Capture the cell that displays the provided text and extract its (x, y) central coordinate. 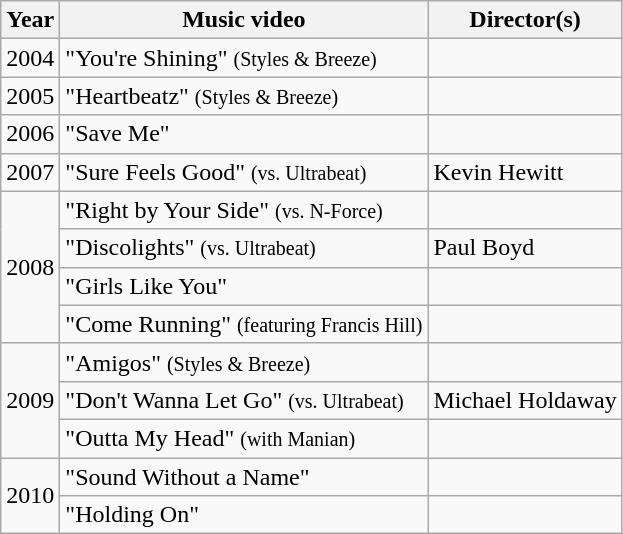
"Amigos" (Styles & Breeze) (244, 362)
2007 (30, 172)
"Discolights" (vs. Ultrabeat) (244, 248)
"Heartbeatz" (Styles & Breeze) (244, 96)
2004 (30, 58)
"You're Shining" (Styles & Breeze) (244, 58)
2010 (30, 496)
"Sound Without a Name" (244, 477)
"Come Running" (featuring Francis Hill) (244, 324)
Paul Boyd (525, 248)
2005 (30, 96)
Kevin Hewitt (525, 172)
"Save Me" (244, 134)
"Sure Feels Good" (vs. Ultrabeat) (244, 172)
"Right by Your Side" (vs. N-Force) (244, 210)
2008 (30, 267)
2006 (30, 134)
Year (30, 20)
Michael Holdaway (525, 400)
2009 (30, 400)
"Outta My Head" (with Manian) (244, 438)
Music video (244, 20)
Director(s) (525, 20)
"Holding On" (244, 515)
"Girls Like You" (244, 286)
"Don't Wanna Let Go" (vs. Ultrabeat) (244, 400)
